Find where the given text appears and provide that cell's center as [x, y] coordinate. 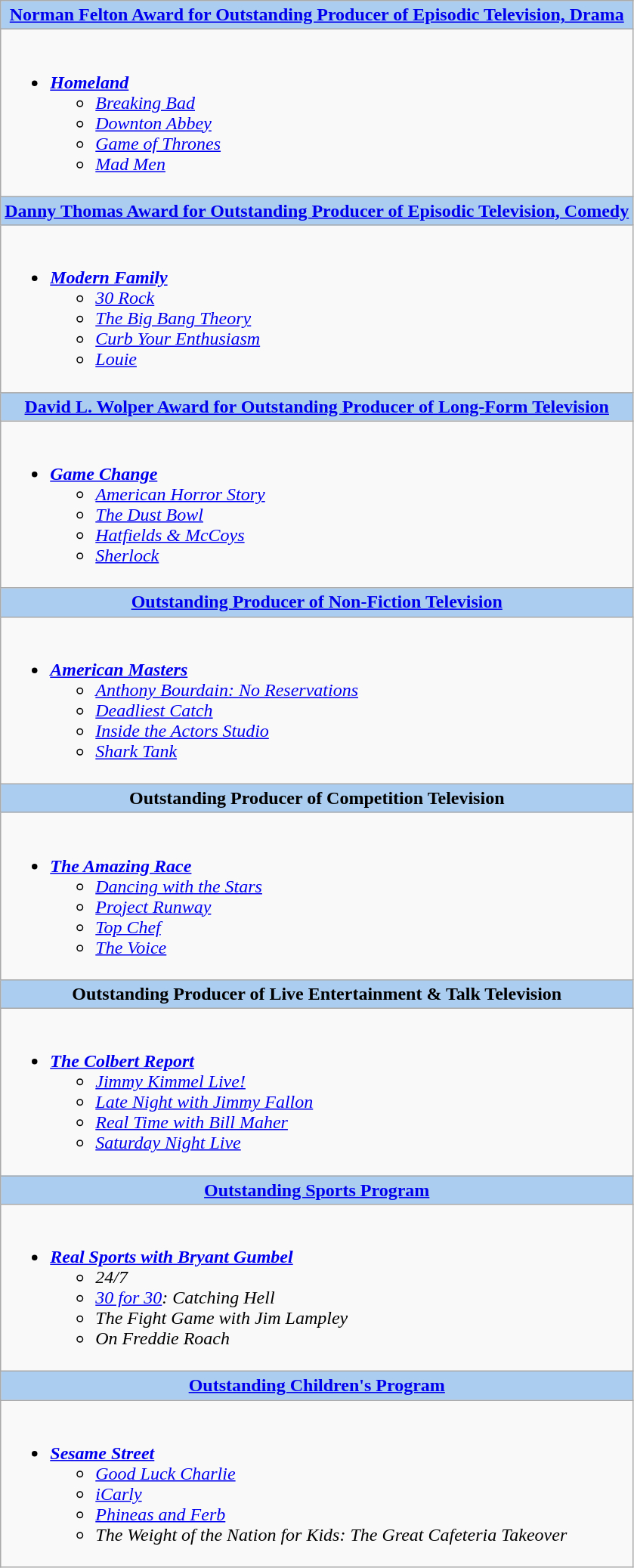
Sesame StreetGood Luck CharlieiCarlyPhineas and FerbThe Weight of the Nation for Kids: The Great Cafeteria Takeover [317, 1484]
Outstanding Producer of Live Entertainment & Talk Television [317, 994]
Outstanding Children's Program [317, 1386]
Danny Thomas Award for Outstanding Producer of Episodic Television, Comedy [317, 211]
Outstanding Producer of Competition Television [317, 798]
Game ChangeAmerican Horror StoryThe Dust BowlHatfields & McCoysSherlock [317, 505]
The Amazing RaceDancing with the StarsProject RunwayTop ChefThe Voice [317, 896]
Norman Felton Award for Outstanding Producer of Episodic Television, Drama [317, 15]
David L. Wolper Award for Outstanding Producer of Long-Form Television [317, 407]
HomelandBreaking BadDownton AbbeyGame of ThronesMad Men [317, 113]
The Colbert ReportJimmy Kimmel Live!Late Night with Jimmy FallonReal Time with Bill MaherSaturday Night Live [317, 1091]
Outstanding Sports Program [317, 1190]
American MastersAnthony Bourdain: No ReservationsDeadliest CatchInside the Actors StudioShark Tank [317, 700]
Outstanding Producer of Non-Fiction Television [317, 602]
Modern Family30 RockThe Big Bang TheoryCurb Your EnthusiasmLouie [317, 308]
Real Sports with Bryant Gumbel24/730 for 30: Catching HellThe Fight Game with Jim LampleyOn Freddie Roach [317, 1288]
